Provide the (x, y) coordinate of the cell's center where the given text is located.  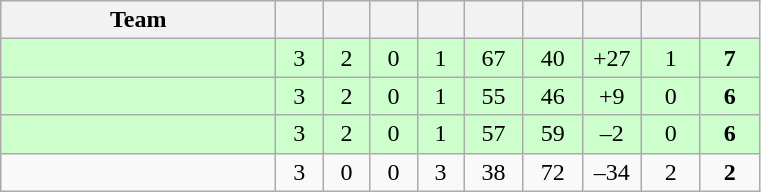
+27 (612, 58)
40 (552, 58)
67 (494, 58)
59 (552, 134)
7 (730, 58)
–2 (612, 134)
57 (494, 134)
Team (138, 20)
72 (552, 172)
55 (494, 96)
–34 (612, 172)
46 (552, 96)
+9 (612, 96)
38 (494, 172)
